Capture the cell that displays the provided text and extract its (x, y) central coordinate. 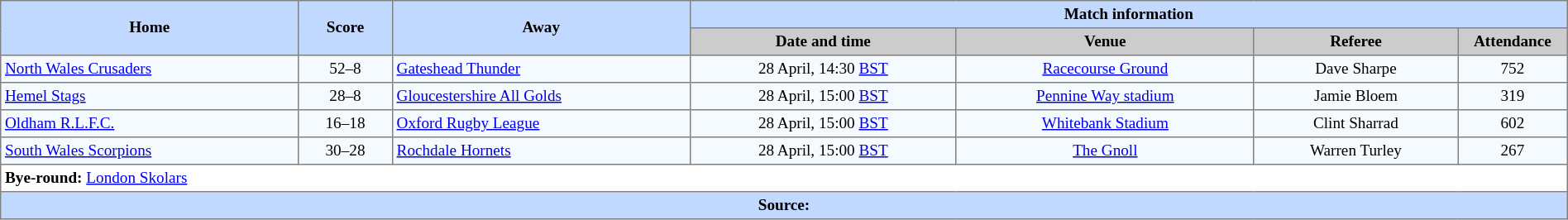
Match information (1128, 15)
267 (1513, 151)
Oxford Rugby League (541, 124)
Hemel Stags (150, 96)
752 (1513, 69)
28 April, 14:30 BST (823, 69)
Attendance (1513, 41)
Rochdale Hornets (541, 151)
Away (541, 28)
Clint Sharrad (1355, 124)
The Gnoll (1105, 151)
28–8 (346, 96)
Score (346, 28)
North Wales Crusaders (150, 69)
319 (1513, 96)
Bye-round: London Skolars (784, 179)
602 (1513, 124)
Gateshead Thunder (541, 69)
Home (150, 28)
16–18 (346, 124)
Gloucestershire All Golds (541, 96)
Date and time (823, 41)
Oldham R.L.F.C. (150, 124)
30–28 (346, 151)
Warren Turley (1355, 151)
Racecourse Ground (1105, 69)
Pennine Way stadium (1105, 96)
South Wales Scorpions (150, 151)
Referee (1355, 41)
Venue (1105, 41)
Dave Sharpe (1355, 69)
Jamie Bloem (1355, 96)
Source: (784, 205)
52–8 (346, 69)
Whitebank Stadium (1105, 124)
